Provide the (x, y) coordinate of the cell's center where the given text is located.  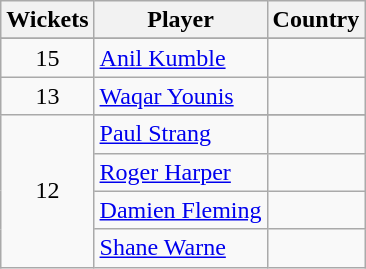
13 (48, 96)
Shane Warne (180, 248)
Paul Strang (180, 134)
12 (48, 191)
15 (48, 58)
Player (180, 20)
Wickets (48, 20)
Country (316, 20)
Anil Kumble (180, 58)
Roger Harper (180, 172)
Waqar Younis (180, 96)
Damien Fleming (180, 210)
